Scan for the cell matching the given text and deliver its (X, Y) coordinate at center. 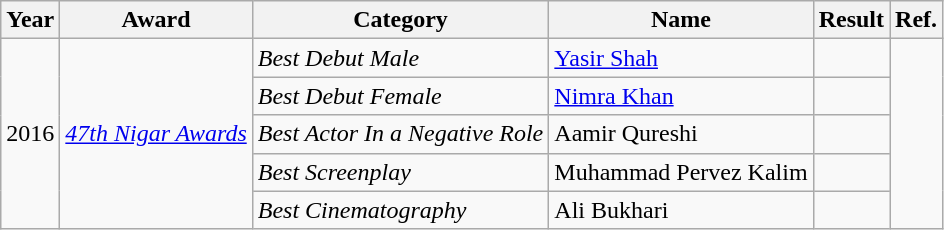
Best Debut Female (400, 96)
Name (681, 20)
Aamir Qureshi (681, 134)
Muhammad Pervez Kalim (681, 172)
Nimra Khan (681, 96)
2016 (30, 134)
Category (400, 20)
Best Actor In a Negative Role (400, 134)
Ref. (916, 20)
Best Cinematography (400, 210)
Best Debut Male (400, 58)
Best Screenplay (400, 172)
Year (30, 20)
Ali Bukhari (681, 210)
Result (851, 20)
47th Nigar Awards (156, 134)
Award (156, 20)
Yasir Shah (681, 58)
